Pinpoint the cell where the given text exists, returning its (X, Y) midpoint coordinate. 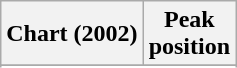
Chart (2002) (72, 34)
Peakposition (189, 34)
